Capture the cell that displays the provided text and extract its [X, Y] central coordinate. 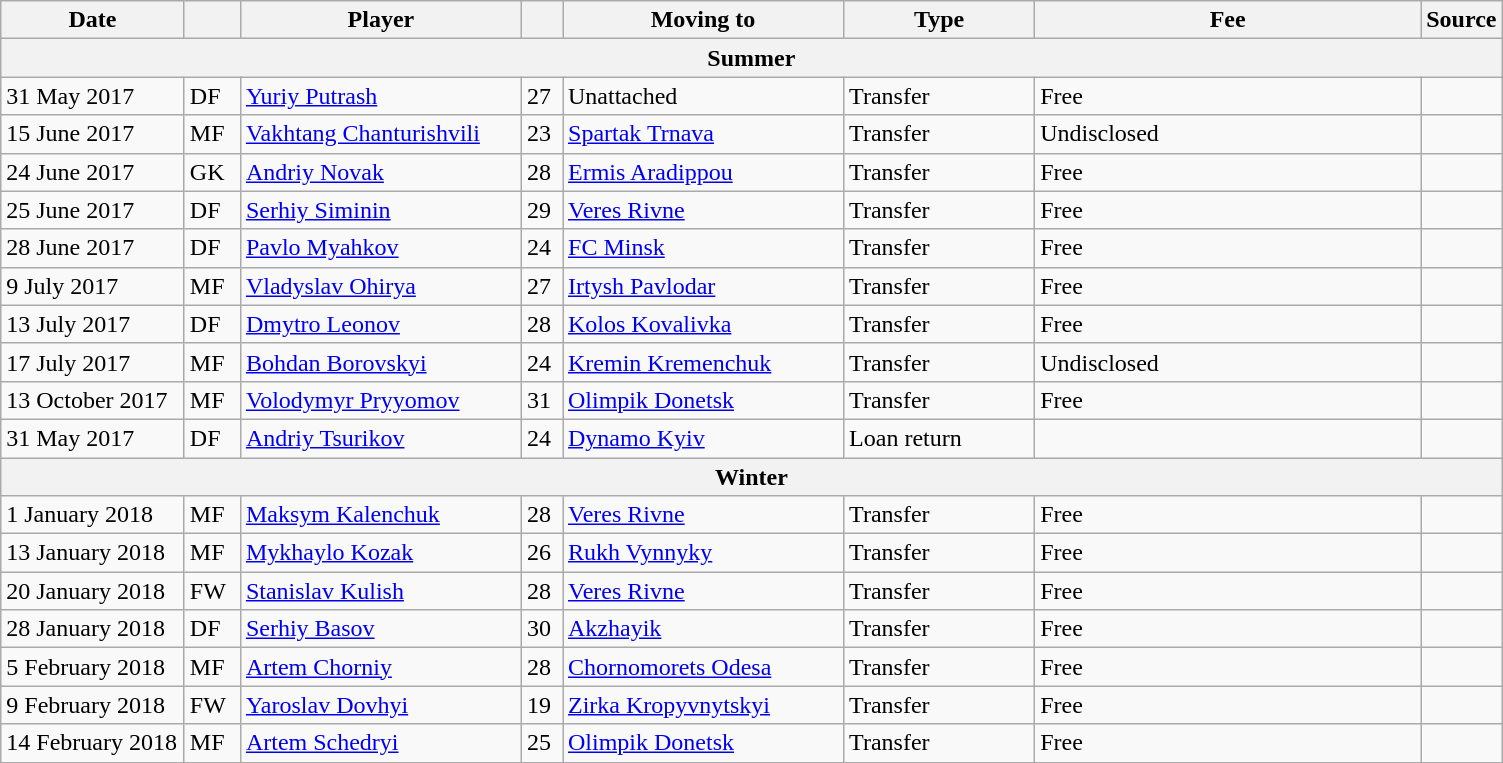
Fee [1228, 20]
24 June 2017 [93, 172]
25 [542, 743]
Vladyslav Ohirya [380, 286]
Winter [752, 477]
5 February 2018 [93, 667]
9 July 2017 [93, 286]
Artem Schedryi [380, 743]
13 July 2017 [93, 324]
9 February 2018 [93, 705]
Andriy Tsurikov [380, 438]
Rukh Vynnyky [702, 553]
Serhiy Siminin [380, 210]
Irtysh Pavlodar [702, 286]
Source [1462, 20]
17 July 2017 [93, 362]
Chornomorets Odesa [702, 667]
Kolos Kovalivka [702, 324]
Ermis Aradippou [702, 172]
26 [542, 553]
Andriy Novak [380, 172]
28 January 2018 [93, 629]
Loan return [940, 438]
31 [542, 400]
30 [542, 629]
Maksym Kalenchuk [380, 515]
13 October 2017 [93, 400]
Moving to [702, 20]
Stanislav Kulish [380, 591]
13 January 2018 [93, 553]
Dmytro Leonov [380, 324]
Yaroslav Dovhyi [380, 705]
Type [940, 20]
28 June 2017 [93, 248]
Serhiy Basov [380, 629]
GK [212, 172]
Date [93, 20]
Akzhayik [702, 629]
Kremin Kremenchuk [702, 362]
19 [542, 705]
23 [542, 134]
Vakhtang Chanturishvili [380, 134]
20 January 2018 [93, 591]
1 January 2018 [93, 515]
Unattached [702, 96]
Pavlo Myahkov [380, 248]
FC Minsk [702, 248]
Player [380, 20]
Mykhaylo Kozak [380, 553]
Summer [752, 58]
14 February 2018 [93, 743]
Volodymyr Pryyomov [380, 400]
Yuriy Putrash [380, 96]
15 June 2017 [93, 134]
Bohdan Borovskyi [380, 362]
Artem Chorniy [380, 667]
29 [542, 210]
Zirka Kropyvnytskyi [702, 705]
Dynamo Kyiv [702, 438]
25 June 2017 [93, 210]
Spartak Trnava [702, 134]
